Determine the (X, Y) coordinate at the center of the cell enclosing the given text.  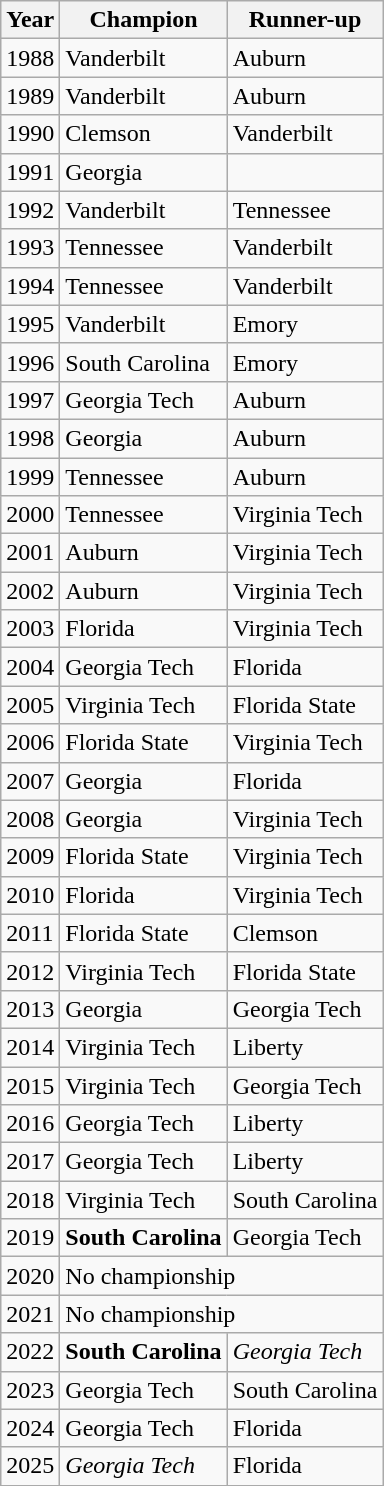
2009 (30, 857)
1994 (30, 286)
2005 (30, 705)
2022 (30, 1352)
1996 (30, 362)
2004 (30, 667)
2013 (30, 1009)
2016 (30, 1124)
1988 (30, 58)
2003 (30, 629)
2010 (30, 895)
2025 (30, 1466)
1989 (30, 96)
1992 (30, 210)
Year (30, 20)
1993 (30, 248)
1999 (30, 477)
1991 (30, 172)
2020 (30, 1276)
1997 (30, 400)
2006 (30, 743)
2008 (30, 819)
2021 (30, 1314)
2012 (30, 971)
1998 (30, 438)
2007 (30, 781)
2002 (30, 591)
1995 (30, 324)
2019 (30, 1238)
2015 (30, 1085)
2023 (30, 1390)
Champion (144, 20)
2024 (30, 1428)
2014 (30, 1047)
2011 (30, 933)
Runner-up (305, 20)
2018 (30, 1200)
2000 (30, 515)
1990 (30, 134)
2017 (30, 1162)
2001 (30, 553)
